Output the (X, Y) coordinate of the center of the cell containing the given text.  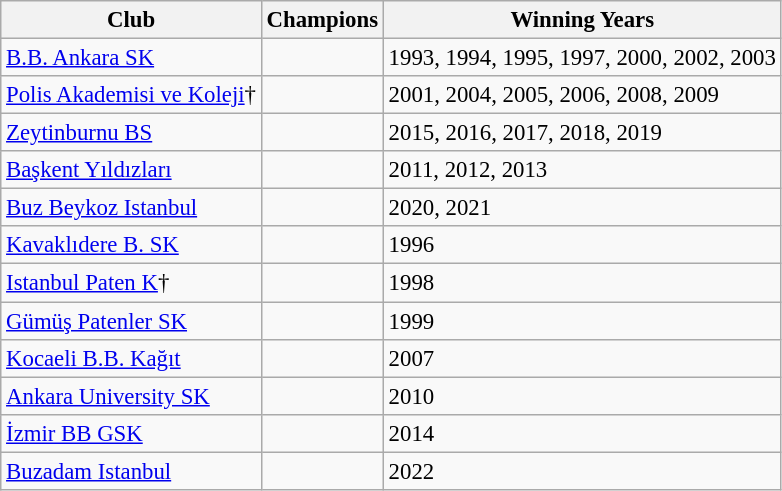
Polis Akademisi ve Koleji† (132, 95)
1996 (582, 245)
1993, 1994, 1995, 1997, 2000, 2002, 2003 (582, 58)
Champions (322, 20)
Istanbul Paten K† (132, 283)
2007 (582, 358)
İzmir BB GSK (132, 433)
1999 (582, 321)
2011, 2012, 2013 (582, 170)
Club (132, 20)
Zeytinburnu BS (132, 133)
Buzadam Istanbul (132, 471)
Kocaeli B.B. Kağıt (132, 358)
Buz Beykoz Istanbul (132, 208)
Kavaklıdere B. SK (132, 245)
2020, 2021 (582, 208)
Winning Years (582, 20)
Ankara University SK (132, 396)
Başkent Yıldızları (132, 170)
2022 (582, 471)
2015, 2016, 2017, 2018, 2019 (582, 133)
B.B. Ankara SK (132, 58)
2010 (582, 396)
1998 (582, 283)
2001, 2004, 2005, 2006, 2008, 2009 (582, 95)
Gümüş Patenler SK (132, 321)
2014 (582, 433)
